Pinpoint the cell where the given text exists, returning its (x, y) midpoint coordinate. 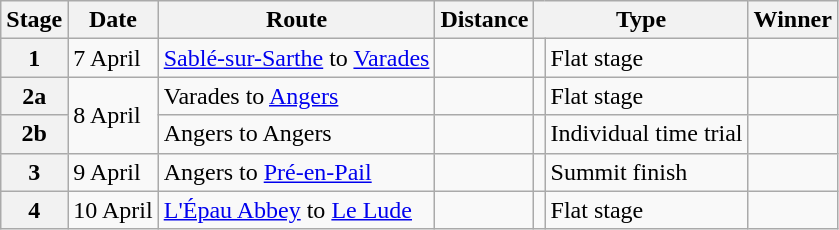
Date (113, 20)
Summit finish (646, 172)
2b (34, 134)
Individual time trial (646, 134)
Angers to Pré-en-Pail (296, 172)
10 April (113, 210)
Sablé-sur-Sarthe to Varades (296, 58)
2a (34, 96)
4 (34, 210)
L'Épau Abbey to Le Lude (296, 210)
7 April (113, 58)
Winner (792, 20)
Angers to Angers (296, 134)
Stage (34, 20)
Distance (484, 20)
8 April (113, 115)
Type (641, 20)
3 (34, 172)
Varades to Angers (296, 96)
Route (296, 20)
9 April (113, 172)
1 (34, 58)
